Return the (X, Y) coordinate for the center point of the cell that contains the specified text.  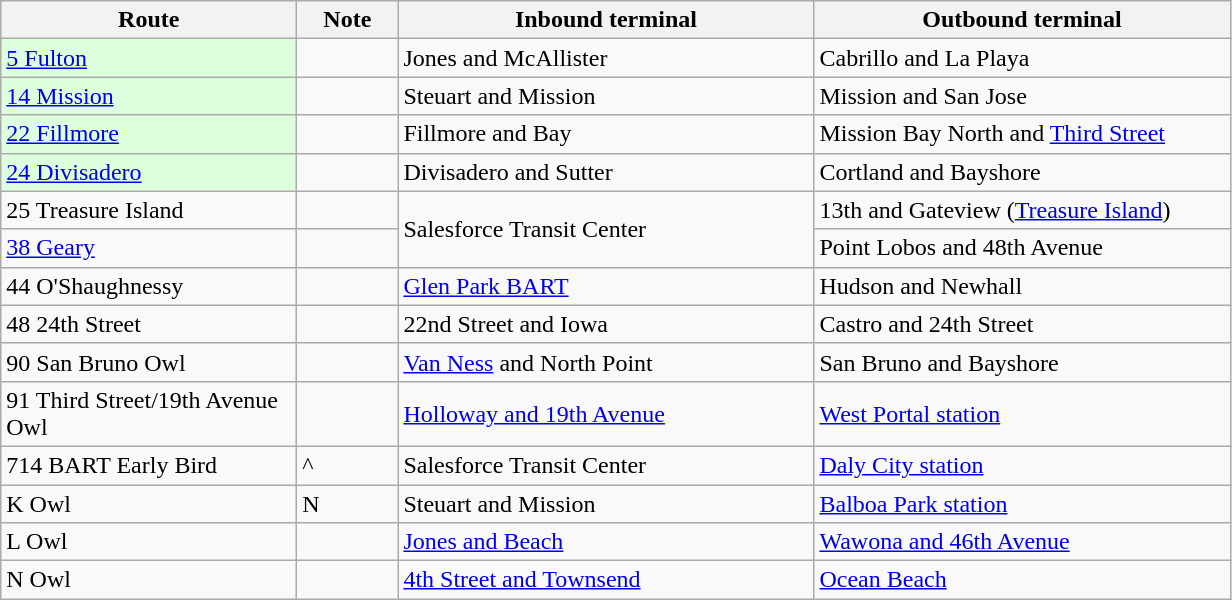
22nd Street and Iowa (606, 324)
Inbound terminal (606, 20)
Holloway and 19th Avenue (606, 414)
44 O'Shaughnessy (149, 286)
Glen Park BART (606, 286)
25 Treasure Island (149, 210)
Outbound terminal (1022, 20)
West Portal station (1022, 414)
Jones and McAllister (606, 58)
Mission Bay North and Third Street (1022, 134)
N Owl (149, 580)
13th and Gateview (Treasure Island) (1022, 210)
4th Street and Townsend (606, 580)
^ (348, 465)
L Owl (149, 542)
90 San Bruno Owl (149, 362)
38 Geary (149, 248)
48 24th Street (149, 324)
Jones and Beach (606, 542)
Point Lobos and 48th Avenue (1022, 248)
Note (348, 20)
N (348, 503)
5 Fulton (149, 58)
14 Mission (149, 96)
Route (149, 20)
San Bruno and Bayshore (1022, 362)
K Owl (149, 503)
Van Ness and North Point (606, 362)
Balboa Park station (1022, 503)
Castro and 24th Street (1022, 324)
Fillmore and Bay (606, 134)
Divisadero and Sutter (606, 172)
91 Third Street/19th Avenue Owl (149, 414)
Hudson and Newhall (1022, 286)
Cabrillo and La Playa (1022, 58)
Ocean Beach (1022, 580)
24 Divisadero (149, 172)
714 BART Early Bird (149, 465)
Cortland and Bayshore (1022, 172)
Wawona and 46th Avenue (1022, 542)
Daly City station (1022, 465)
22 Fillmore (149, 134)
Mission and San Jose (1022, 96)
